Capture the cell that displays the provided text and extract its (X, Y) central coordinate. 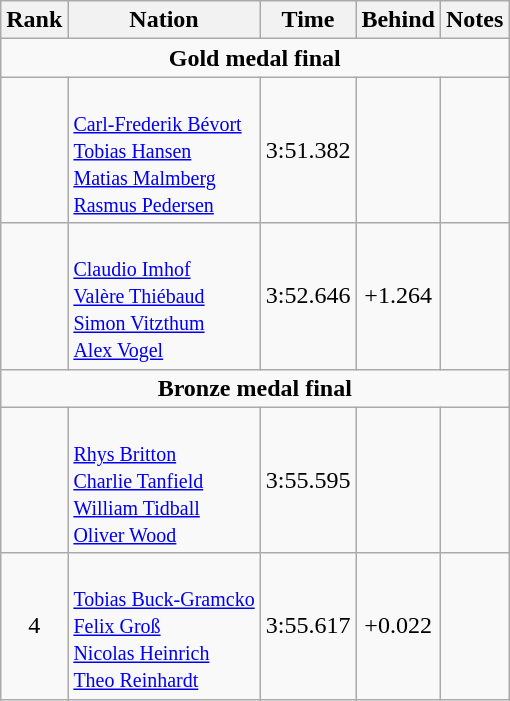
Gold medal final (255, 58)
3:55.617 (308, 626)
3:51.382 (308, 150)
Rhys BrittonCharlie TanfieldWilliam TidballOliver Wood (164, 480)
+1.264 (398, 296)
Bronze medal final (255, 388)
Claudio ImhofValère ThiébaudSimon VitzthumAlex Vogel (164, 296)
Behind (398, 20)
Carl-Frederik BévortTobias HansenMatias MalmbergRasmus Pedersen (164, 150)
Time (308, 20)
+0.022 (398, 626)
Notes (474, 20)
4 (34, 626)
3:55.595 (308, 480)
Tobias Buck-GramckoFelix GroßNicolas HeinrichTheo Reinhardt (164, 626)
3:52.646 (308, 296)
Nation (164, 20)
Rank (34, 20)
